Detect which cell encompasses the target text, then output its (X, Y) center coordinate. 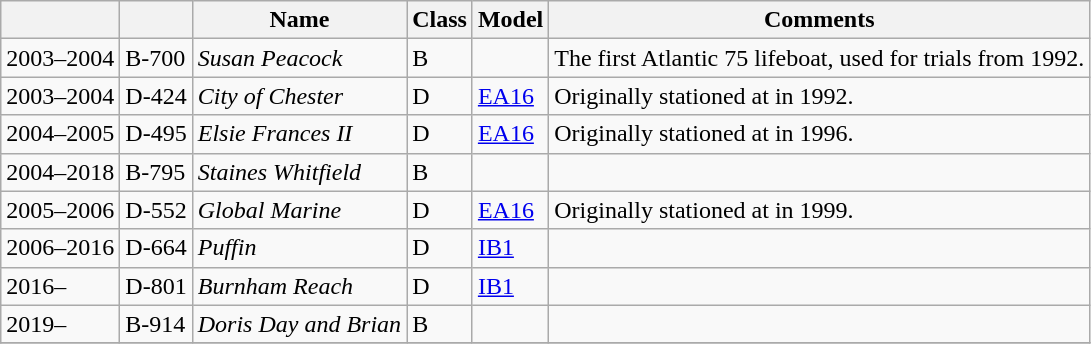
Originally stationed at in 1996. (820, 134)
Originally stationed at in 1999. (820, 210)
2005–2006 (60, 210)
Model (510, 20)
The first Atlantic 75 lifeboat, used for trials from 1992. (820, 58)
Comments (820, 20)
B-700 (156, 58)
2016– (60, 286)
2019– (60, 324)
D-664 (156, 248)
Doris Day and Brian (299, 324)
2006–2016 (60, 248)
B-914 (156, 324)
Staines Whitfield (299, 172)
Susan Peacock (299, 58)
D-424 (156, 96)
Class (440, 20)
D-495 (156, 134)
Originally stationed at in 1992. (820, 96)
2004–2005 (60, 134)
Elsie Frances II (299, 134)
2004–2018 (60, 172)
D-552 (156, 210)
Burnham Reach (299, 286)
D-801 (156, 286)
B-795 (156, 172)
Name (299, 20)
Global Marine (299, 210)
Puffin (299, 248)
City of Chester (299, 96)
